Capture the cell that displays the provided text and extract its [x, y] central coordinate. 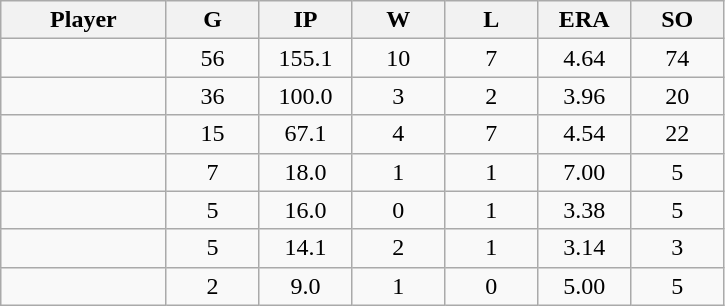
16.0 [306, 210]
15 [212, 134]
G [212, 20]
9.0 [306, 286]
56 [212, 58]
7.00 [584, 172]
3.96 [584, 96]
18.0 [306, 172]
22 [678, 134]
4 [398, 134]
10 [398, 58]
3.38 [584, 210]
14.1 [306, 248]
SO [678, 20]
3.14 [584, 248]
W [398, 20]
4.54 [584, 134]
74 [678, 58]
36 [212, 96]
20 [678, 96]
4.64 [584, 58]
ERA [584, 20]
155.1 [306, 58]
5.00 [584, 286]
67.1 [306, 134]
L [492, 20]
Player [84, 20]
IP [306, 20]
100.0 [306, 96]
